Extract the [x, y] coordinate from the center of the cell holding the provided text.  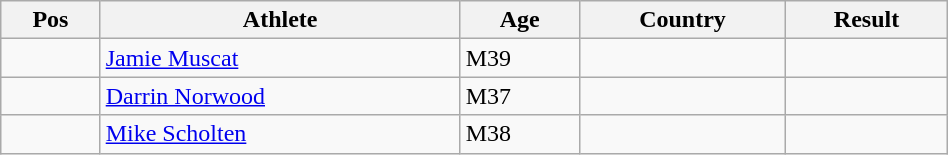
Result [866, 20]
Country [682, 20]
M37 [520, 96]
Age [520, 20]
M38 [520, 134]
Darrin Norwood [280, 96]
Athlete [280, 20]
Jamie Muscat [280, 58]
M39 [520, 58]
Mike Scholten [280, 134]
Pos [50, 20]
